From the cell containing the given text, extract its center point as (x, y) coordinate. 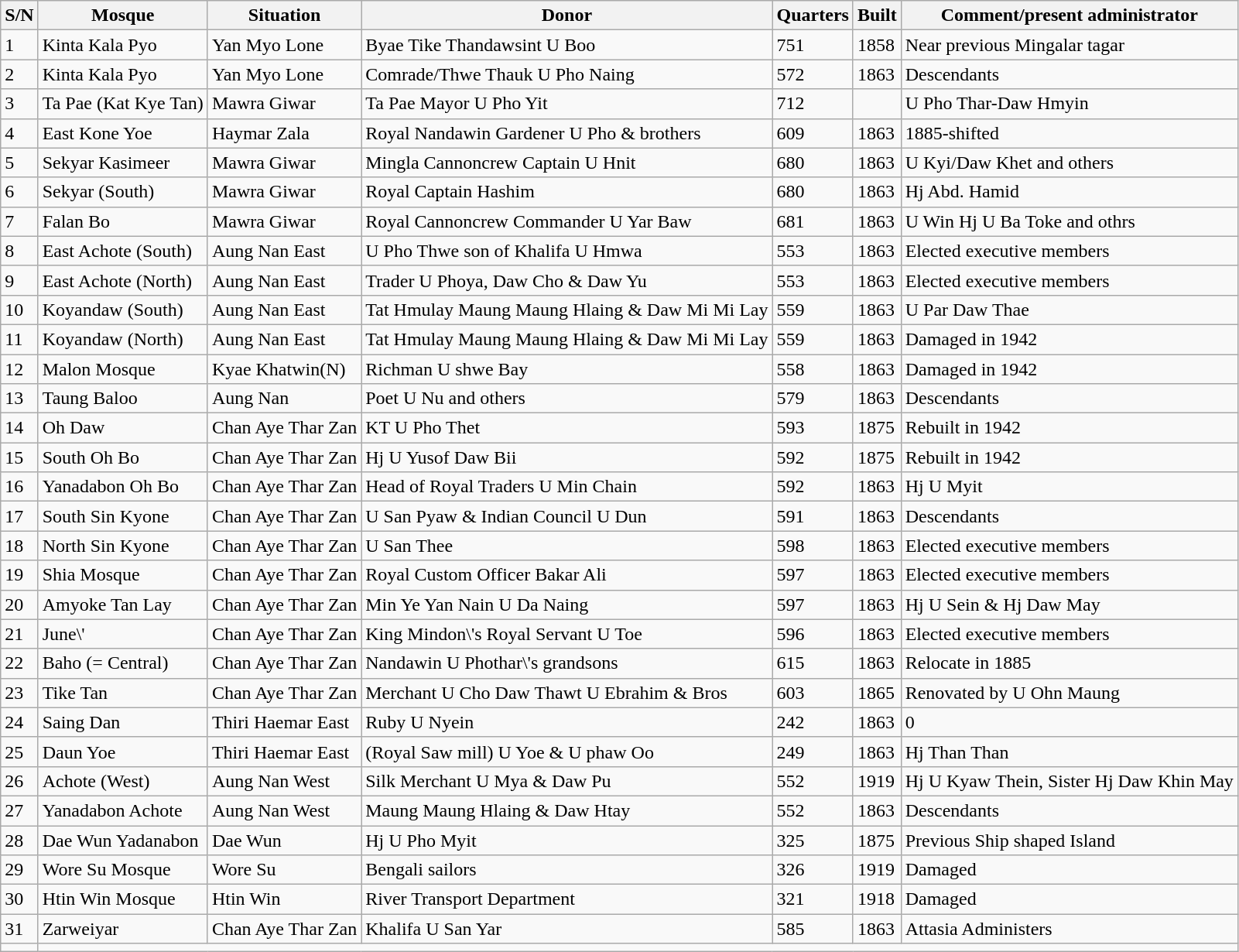
11 (19, 339)
Merchant U Cho Daw Thawt U Ebrahim & Bros (566, 693)
24 (19, 722)
Hj U Kyaw Thein, Sister Hj Daw Khin May (1070, 781)
U Win Hj U Ba Toke and othrs (1070, 221)
North Sin Kyone (122, 546)
3 (19, 104)
Richman U shwe Bay (566, 369)
1885-shifted (1070, 133)
Ruby U Nyein (566, 722)
Khalifa U San Yar (566, 929)
Previous Ship shaped Island (1070, 840)
June\' (122, 634)
Head of Royal Traders U Min Chain (566, 487)
Achote (West) (122, 781)
Hj U Myit (1070, 487)
326 (813, 870)
U Par Daw Thae (1070, 310)
KT U Pho Thet (566, 428)
603 (813, 693)
East Achote (South) (122, 251)
22 (19, 663)
13 (19, 399)
Shia Mosque (122, 575)
East Kone Yoe (122, 133)
28 (19, 840)
1865 (877, 693)
Amyoke Tan Lay (122, 604)
Yanadabon Achote (122, 810)
Htin Win (284, 899)
585 (813, 929)
Baho (= Central) (122, 663)
Daun Yoe (122, 752)
751 (813, 45)
Koyandaw (North) (122, 339)
Maung Maung Hlaing & Daw Htay (566, 810)
1858 (877, 45)
Wore Su Mosque (122, 870)
681 (813, 221)
242 (813, 722)
Built (877, 15)
Comrade/Thwe Thauk U Pho Naing (566, 74)
12 (19, 369)
Ta Pae Mayor U Pho Yit (566, 104)
31 (19, 929)
15 (19, 457)
5 (19, 163)
Koyandaw (South) (122, 310)
9 (19, 280)
0 (1070, 722)
Byae Tike Thandawsint U Boo (566, 45)
Renovated by U Ohn Maung (1070, 693)
19 (19, 575)
Royal Nandawin Gardener U Pho & brothers (566, 133)
Hj U Pho Myit (566, 840)
Trader U Phoya, Daw Cho & Daw Yu (566, 280)
558 (813, 369)
U Pho Thar-Daw Hmyin (1070, 104)
23 (19, 693)
Royal Captain Hashim (566, 192)
Hj Abd. Hamid (1070, 192)
Hj U Yusof Daw Bii (566, 457)
10 (19, 310)
Bengali sailors (566, 870)
Oh Daw (122, 428)
2 (19, 74)
U Kyi/Daw Khet and others (1070, 163)
6 (19, 192)
Situation (284, 15)
598 (813, 546)
Malon Mosque (122, 369)
Sekyar Kasimeer (122, 163)
579 (813, 399)
U San Pyaw & Indian Council U Dun (566, 516)
Saing Dan (122, 722)
30 (19, 899)
Dae Wun (284, 840)
Attasia Administers (1070, 929)
Royal Cannoncrew Commander U Yar Baw (566, 221)
Donor (566, 15)
572 (813, 74)
Tike Tan (122, 693)
593 (813, 428)
615 (813, 663)
South Oh Bo (122, 457)
591 (813, 516)
18 (19, 546)
U Pho Thwe son of Khalifa U Hmwa (566, 251)
Relocate in 1885 (1070, 663)
4 (19, 133)
Comment/present administrator (1070, 15)
Dae Wun Yadanabon (122, 840)
16 (19, 487)
Yanadabon Oh Bo (122, 487)
25 (19, 752)
20 (19, 604)
Zarweiyar (122, 929)
14 (19, 428)
712 (813, 104)
Aung Nan (284, 399)
1 (19, 45)
249 (813, 752)
(Royal Saw mill) U Yoe & U phaw Oo (566, 752)
River Transport Department (566, 899)
Near previous Mingalar tagar (1070, 45)
Kyae Khatwin(N) (284, 369)
Hj Than Than (1070, 752)
Royal Custom Officer Bakar Ali (566, 575)
Htin Win Mosque (122, 899)
Taung Baloo (122, 399)
Sekyar (South) (122, 192)
East Achote (North) (122, 280)
27 (19, 810)
Poet U Nu and others (566, 399)
Mingla Cannoncrew Captain U Hnit (566, 163)
King Mindon\'s Royal Servant U Toe (566, 634)
South Sin Kyone (122, 516)
Mosque (122, 15)
Wore Su (284, 870)
Hj U Sein & Hj Daw May (1070, 604)
17 (19, 516)
Min Ye Yan Nain U Da Naing (566, 604)
29 (19, 870)
8 (19, 251)
26 (19, 781)
Silk Merchant U Mya & Daw Pu (566, 781)
321 (813, 899)
Haymar Zala (284, 133)
21 (19, 634)
Falan Bo (122, 221)
596 (813, 634)
1918 (877, 899)
Ta Pae (Kat Kye Tan) (122, 104)
S/N (19, 15)
U San Thee (566, 546)
7 (19, 221)
609 (813, 133)
Quarters (813, 15)
325 (813, 840)
Nandawin U Phothar\'s grandsons (566, 663)
